Identify which cell holds the provided text, then report its (x, y) central coordinate. 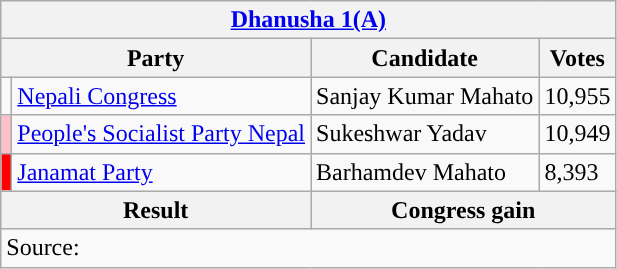
Result (156, 210)
Dhanusha 1(A) (308, 20)
Barhamdev Mahato (424, 172)
Party (156, 58)
People's Socialist Party Nepal (162, 134)
Votes (578, 58)
10,949 (578, 134)
Candidate (424, 58)
Sukeshwar Yadav (424, 134)
Sanjay Kumar Mahato (424, 96)
Janamat Party (162, 172)
Congress gain (462, 210)
Source: (308, 248)
8,393 (578, 172)
Nepali Congress (162, 96)
10,955 (578, 96)
